Provide the (x, y) coordinate of the cell's center where the given text is located.  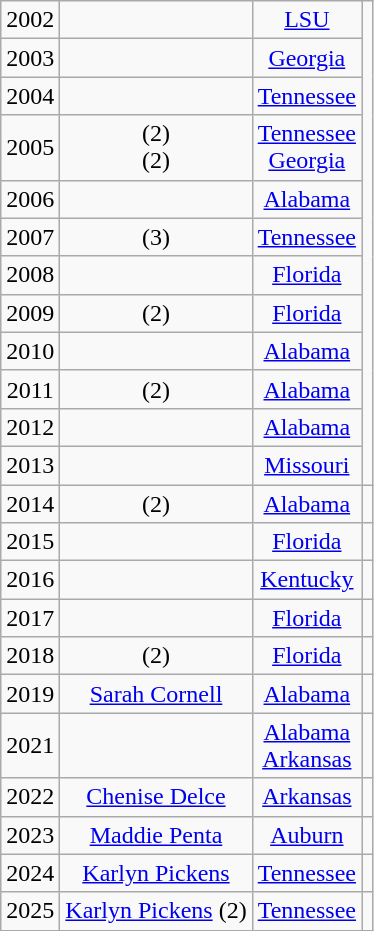
2004 (30, 96)
Arkansas (306, 797)
2016 (30, 580)
2005 (30, 148)
2002 (30, 20)
2013 (30, 465)
2017 (30, 618)
2008 (30, 275)
Alabama Arkansas (306, 746)
2015 (30, 542)
2014 (30, 503)
2010 (30, 351)
2024 (30, 873)
Kentucky (306, 580)
Georgia (306, 58)
Tennessee Georgia (306, 148)
2006 (30, 199)
(2) (2) (156, 148)
2019 (30, 694)
2009 (30, 313)
2023 (30, 835)
Sarah Cornell (156, 694)
2021 (30, 746)
2011 (30, 389)
2007 (30, 237)
Chenise Delce (156, 797)
2025 (30, 911)
Auburn (306, 835)
2003 (30, 58)
Maddie Penta (156, 835)
Karlyn Pickens (2) (156, 911)
2018 (30, 656)
(3) (156, 237)
2012 (30, 427)
Karlyn Pickens (156, 873)
Missouri (306, 465)
LSU (306, 20)
2022 (30, 797)
